Detect which cell encompasses the target text, then output its (X, Y) center coordinate. 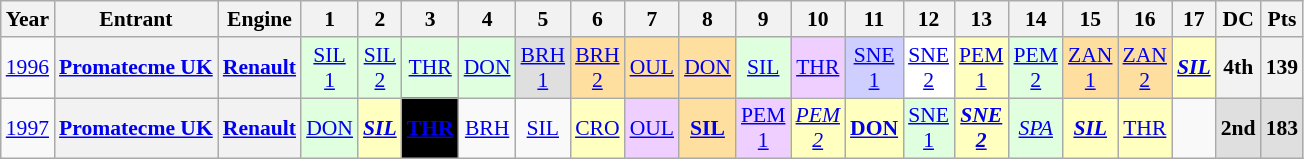
BRH1 (544, 68)
2nd (1238, 128)
4th (1238, 68)
BRH (488, 128)
183 (1282, 128)
2 (380, 19)
139 (1282, 68)
17 (1194, 19)
DC (1238, 19)
CRO (598, 128)
7 (652, 19)
ZAN2 (1145, 68)
4 (488, 19)
6 (598, 19)
11 (874, 19)
16 (1145, 19)
SPA (1036, 128)
9 (764, 19)
14 (1036, 19)
8 (708, 19)
SIL1 (330, 68)
13 (982, 19)
Year (28, 19)
10 (817, 19)
12 (928, 19)
3 (430, 19)
1 (330, 19)
Pts (1282, 19)
1997 (28, 128)
15 (1090, 19)
SIL2 (380, 68)
BRH2 (598, 68)
Entrant (136, 19)
ZAN1 (1090, 68)
5 (544, 19)
1996 (28, 68)
Engine (260, 19)
